Capture the cell that displays the provided text and extract its [x, y] central coordinate. 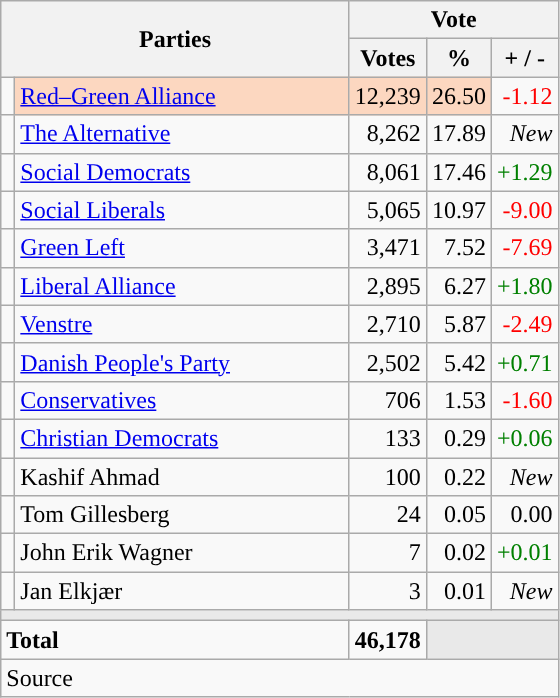
12,239 [388, 96]
-9.00 [524, 210]
2,502 [388, 362]
Parties [176, 39]
0.00 [524, 515]
8,262 [388, 134]
Venstre [182, 324]
Tom Gillesberg [182, 515]
46,178 [388, 640]
The Alternative [182, 134]
1.53 [458, 400]
8,061 [388, 172]
Danish People's Party [182, 362]
5.42 [458, 362]
Source [280, 678]
2,710 [388, 324]
+1.29 [524, 172]
6.27 [458, 286]
John Erik Wagner [182, 553]
706 [388, 400]
7.52 [458, 248]
Votes [388, 58]
10.97 [458, 210]
Total [176, 640]
0.02 [458, 553]
-7.69 [524, 248]
0.29 [458, 438]
+0.01 [524, 553]
5.87 [458, 324]
+ / - [524, 58]
17.46 [458, 172]
0.01 [458, 591]
Kashif Ahmad [182, 477]
Green Left [182, 248]
Red–Green Alliance [182, 96]
+0.71 [524, 362]
0.22 [458, 477]
7 [388, 553]
% [458, 58]
Social Democrats [182, 172]
17.89 [458, 134]
-1.60 [524, 400]
3,471 [388, 248]
24 [388, 515]
100 [388, 477]
133 [388, 438]
26.50 [458, 96]
Social Liberals [182, 210]
Christian Democrats [182, 438]
+1.80 [524, 286]
Conservatives [182, 400]
+0.06 [524, 438]
-1.12 [524, 96]
2,895 [388, 286]
Jan Elkjær [182, 591]
Vote [454, 20]
-2.49 [524, 324]
0.05 [458, 515]
3 [388, 591]
Liberal Alliance [182, 286]
5,065 [388, 210]
